Find where the given text appears and provide that cell's center as [x, y] coordinate. 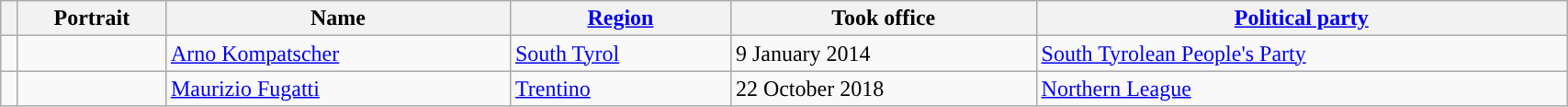
Region [620, 18]
Political party [1302, 18]
Trentino [620, 89]
Took office [884, 18]
Northern League [1302, 89]
South Tyrolean People's Party [1302, 53]
Maurizio Fugatti [338, 89]
South Tyrol [620, 53]
Portrait [92, 18]
9 January 2014 [884, 53]
Name [338, 18]
22 October 2018 [884, 89]
Arno Kompatscher [338, 53]
